Search for the cell housing the specified text and yield its (X, Y) center coordinate. 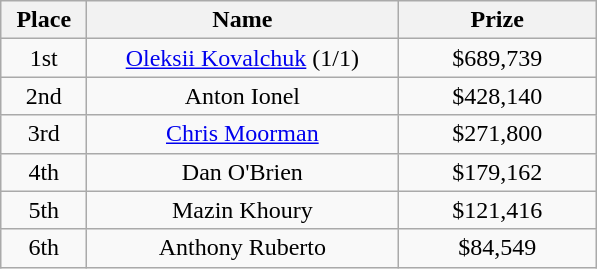
$271,800 (498, 134)
Dan O'Brien (242, 172)
3rd (44, 134)
4th (44, 172)
$84,549 (498, 248)
Name (242, 20)
5th (44, 210)
Place (44, 20)
Anthony Ruberto (242, 248)
Chris Moorman (242, 134)
$689,739 (498, 58)
2nd (44, 96)
$179,162 (498, 172)
Prize (498, 20)
1st (44, 58)
6th (44, 248)
Mazin Khoury (242, 210)
$428,140 (498, 96)
Oleksii Kovalchuk (1/1) (242, 58)
$121,416 (498, 210)
Anton Ionel (242, 96)
